Return (x, y) of the center of cell containing provided text 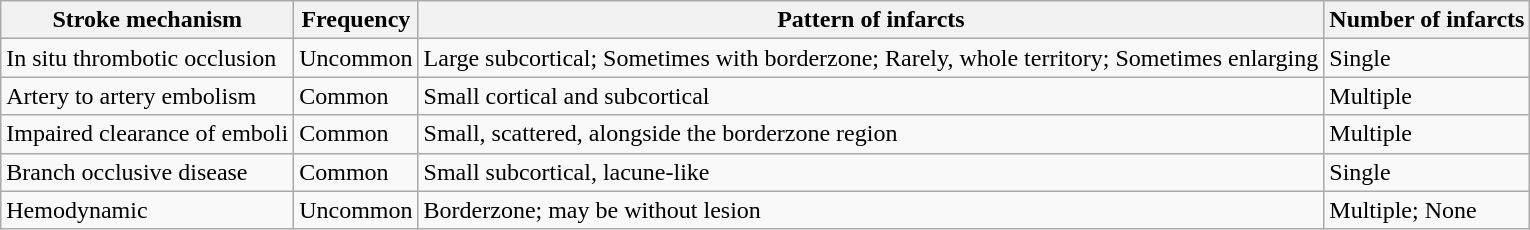
Artery to artery embolism (148, 96)
Small, scattered, alongside the borderzone region (871, 134)
Number of infarcts (1427, 20)
Branch occlusive disease (148, 172)
Large subcortical; Sometimes with borderzone; Rarely, whole territory; Sometimes enlarging (871, 58)
Impaired clearance of emboli (148, 134)
Small subcortical, lacune-like (871, 172)
Pattern of infarcts (871, 20)
Stroke mechanism (148, 20)
In situ thrombotic occlusion (148, 58)
Multiple; None (1427, 210)
Small cortical and subcortical (871, 96)
Hemodynamic (148, 210)
Frequency (356, 20)
Borderzone; may be without lesion (871, 210)
